Search for the cell housing the specified text and yield its [x, y] center coordinate. 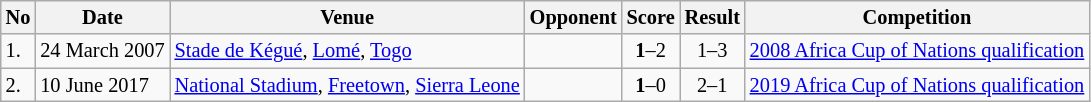
2. [18, 85]
Stade de Kégué, Lomé, Togo [348, 51]
1. [18, 51]
Opponent [574, 17]
Venue [348, 17]
Date [102, 17]
1–2 [651, 51]
Result [712, 17]
No [18, 17]
1–3 [712, 51]
Competition [917, 17]
2008 Africa Cup of Nations qualification [917, 51]
National Stadium, Freetown, Sierra Leone [348, 85]
1–0 [651, 85]
2–1 [712, 85]
2019 Africa Cup of Nations qualification [917, 85]
Score [651, 17]
10 June 2017 [102, 85]
24 March 2007 [102, 51]
